Pinpoint the cell where the given text exists, returning its (X, Y) midpoint coordinate. 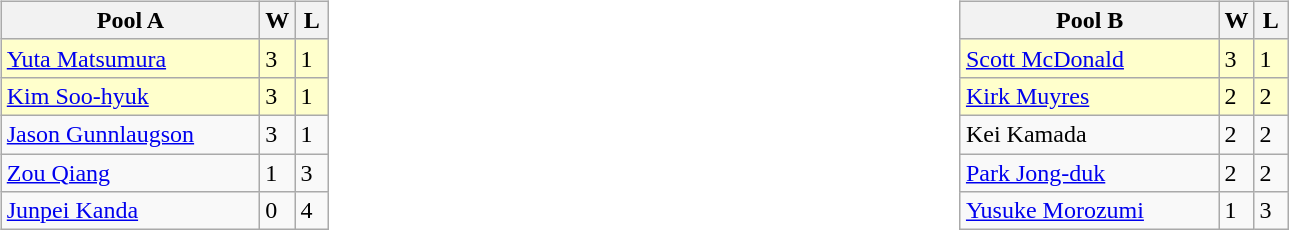
Yusuke Morozumi (1090, 211)
Yuta Matsumura (130, 58)
Kei Kamada (1090, 134)
Scott McDonald (1090, 58)
Pool A (130, 20)
Kirk Muyres (1090, 96)
Zou Qiang (130, 173)
Park Jong-duk (1090, 173)
4 (312, 211)
Jason Gunnlaugson (130, 134)
Pool B (1090, 20)
0 (278, 211)
Kim Soo-hyuk (130, 96)
Junpei Kanda (130, 211)
